Pinpoint the cell where the given text exists, returning its (x, y) midpoint coordinate. 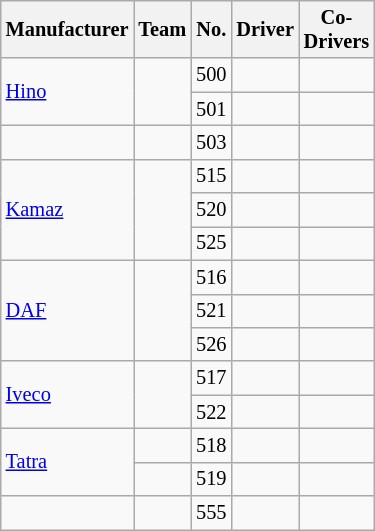
517 (211, 378)
555 (211, 513)
Kamaz (68, 210)
500 (211, 75)
519 (211, 479)
Team (163, 29)
Hino (68, 92)
518 (211, 445)
Co-Drivers (336, 29)
Manufacturer (68, 29)
516 (211, 277)
525 (211, 243)
Driver (264, 29)
Iveco (68, 394)
Tatra (68, 462)
503 (211, 142)
526 (211, 344)
515 (211, 176)
520 (211, 210)
522 (211, 412)
No. (211, 29)
521 (211, 311)
DAF (68, 310)
501 (211, 109)
